For the text-containing cell, return its midpoint in [x, y] coordinate format. 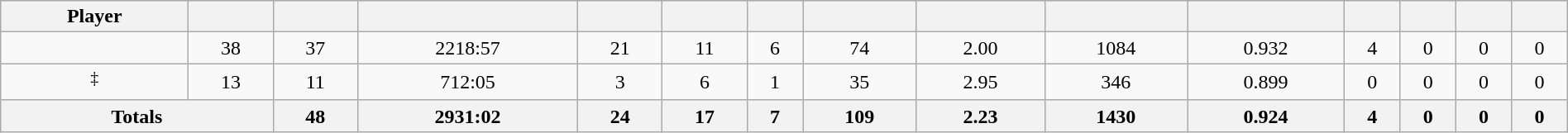
74 [860, 48]
109 [860, 116]
‡ [94, 83]
1430 [1116, 116]
2931:02 [467, 116]
Totals [137, 116]
2.95 [981, 83]
712:05 [467, 83]
24 [619, 116]
2218:57 [467, 48]
1084 [1116, 48]
21 [619, 48]
37 [315, 48]
2.23 [981, 116]
0.899 [1266, 83]
346 [1116, 83]
Player [94, 17]
48 [315, 116]
0.932 [1266, 48]
0.924 [1266, 116]
7 [774, 116]
17 [705, 116]
3 [619, 83]
2.00 [981, 48]
38 [231, 48]
1 [774, 83]
13 [231, 83]
35 [860, 83]
